Locate the cell with the specified text and output its (x, y) center coordinate. 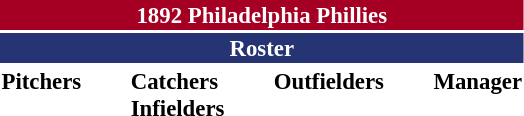
Roster (262, 48)
1892 Philadelphia Phillies (262, 15)
